Determine the [X, Y] coordinate at the center of the cell enclosing the given text.  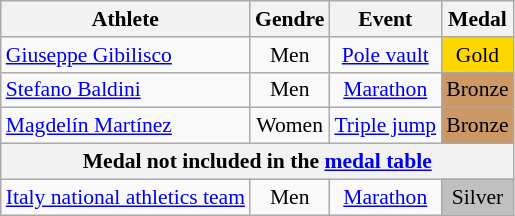
Gold [477, 55]
Stefano Baldini [126, 90]
Women [290, 126]
Athlete [126, 19]
Italy national athletics team [126, 197]
Pole vault [385, 55]
Medal not included in the medal table [258, 162]
Medal [477, 19]
Triple jump [385, 126]
Silver [477, 197]
Magdelín Martínez [126, 126]
Giuseppe Gibilisco [126, 55]
Gendre [290, 19]
Event [385, 19]
